Return (x, y) of the center of cell containing provided text 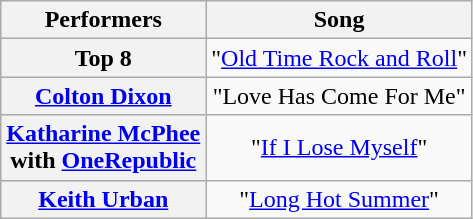
Performers (104, 20)
Keith Urban (104, 199)
"Long Hot Summer" (340, 199)
"Love Has Come For Me" (340, 96)
"If I Lose Myself" (340, 148)
Song (340, 20)
Colton Dixon (104, 96)
"Old Time Rock and Roll" (340, 58)
Katharine McPheewith OneRepublic (104, 148)
Top 8 (104, 58)
